Extract the (x, y) coordinate from the center of the cell holding the provided text.  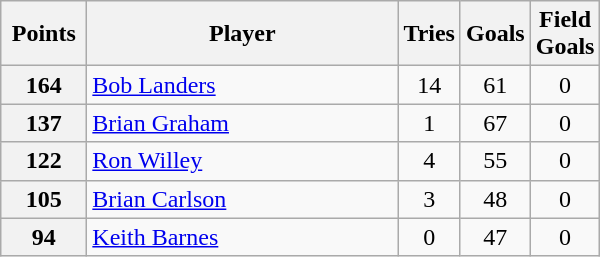
48 (495, 199)
61 (495, 85)
14 (430, 85)
47 (495, 237)
3 (430, 199)
105 (44, 199)
Keith Barnes (242, 237)
Points (44, 34)
Bob Landers (242, 85)
Brian Carlson (242, 199)
55 (495, 161)
67 (495, 123)
Ron Willey (242, 161)
94 (44, 237)
137 (44, 123)
4 (430, 161)
Player (242, 34)
164 (44, 85)
Field Goals (565, 34)
Goals (495, 34)
122 (44, 161)
Tries (430, 34)
1 (430, 123)
Brian Graham (242, 123)
